Locate the cell with the specified text and output its [X, Y] center coordinate. 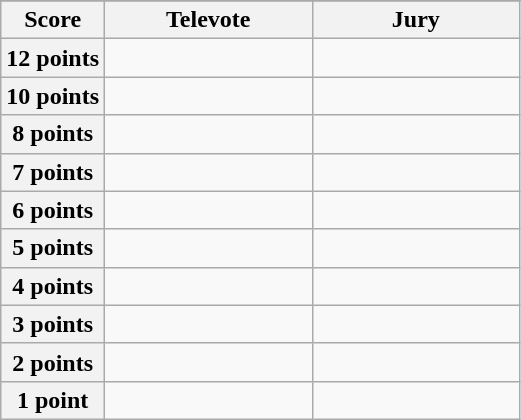
7 points [53, 172]
1 point [53, 400]
10 points [53, 96]
Televote [209, 20]
12 points [53, 58]
5 points [53, 248]
Score [53, 20]
2 points [53, 362]
3 points [53, 324]
Jury [416, 20]
6 points [53, 210]
8 points [53, 134]
4 points [53, 286]
